Capture the cell that displays the provided text and extract its (X, Y) central coordinate. 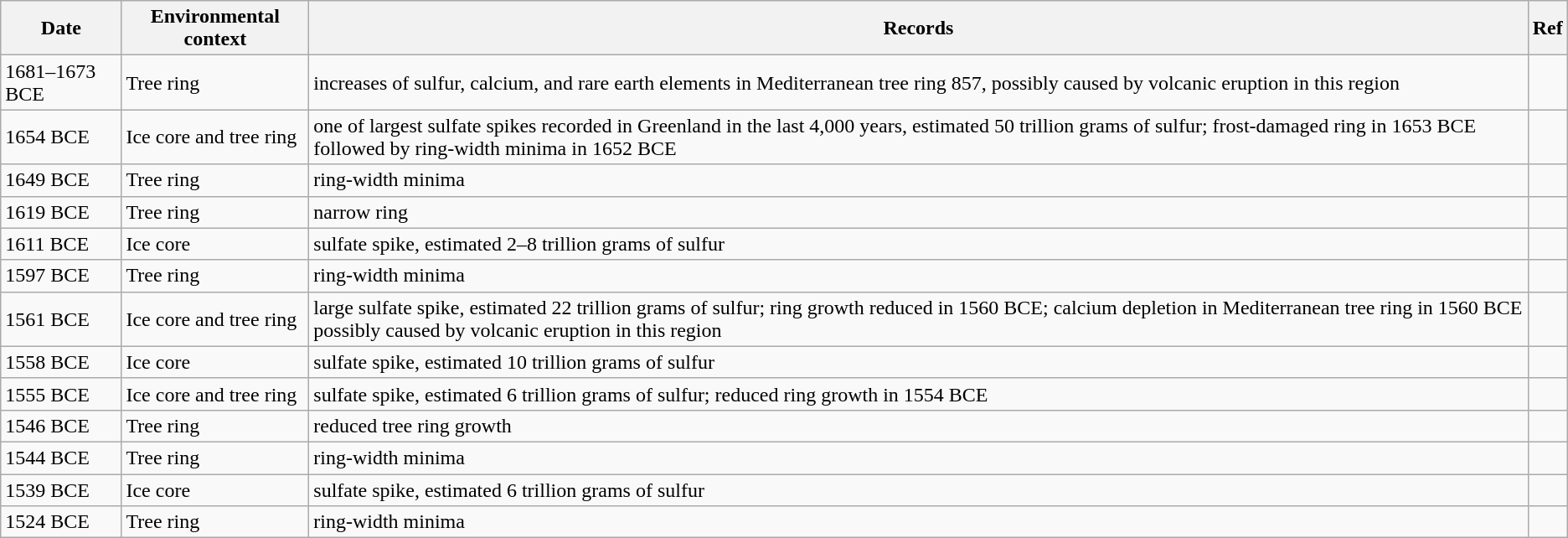
1611 BCE (61, 244)
1544 BCE (61, 458)
reduced tree ring growth (918, 426)
1555 BCE (61, 394)
1539 BCE (61, 490)
Ref (1548, 28)
1654 BCE (61, 137)
sulfate spike, estimated 6 trillion grams of sulfur (918, 490)
1558 BCE (61, 362)
1524 BCE (61, 522)
Date (61, 28)
narrow ring (918, 212)
Environmental context (215, 28)
1546 BCE (61, 426)
increases of sulfur, calcium, and rare earth elements in Mediterranean tree ring 857, possibly caused by volcanic eruption in this region (918, 82)
1561 BCE (61, 318)
Records (918, 28)
1681–1673 BCE (61, 82)
sulfate spike, estimated 2–8 trillion grams of sulfur (918, 244)
1649 BCE (61, 180)
1619 BCE (61, 212)
sulfate spike, estimated 10 trillion grams of sulfur (918, 362)
1597 BCE (61, 276)
sulfate spike, estimated 6 trillion grams of sulfur; reduced ring growth in 1554 BCE (918, 394)
